Pinpoint the cell where the given text exists, returning its (X, Y) midpoint coordinate. 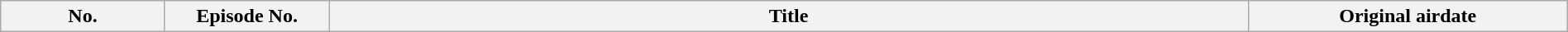
No. (83, 16)
Episode No. (246, 16)
Original airdate (1408, 16)
Title (789, 16)
